Provide the (x, y) coordinate of the cell's center where the given text is located.  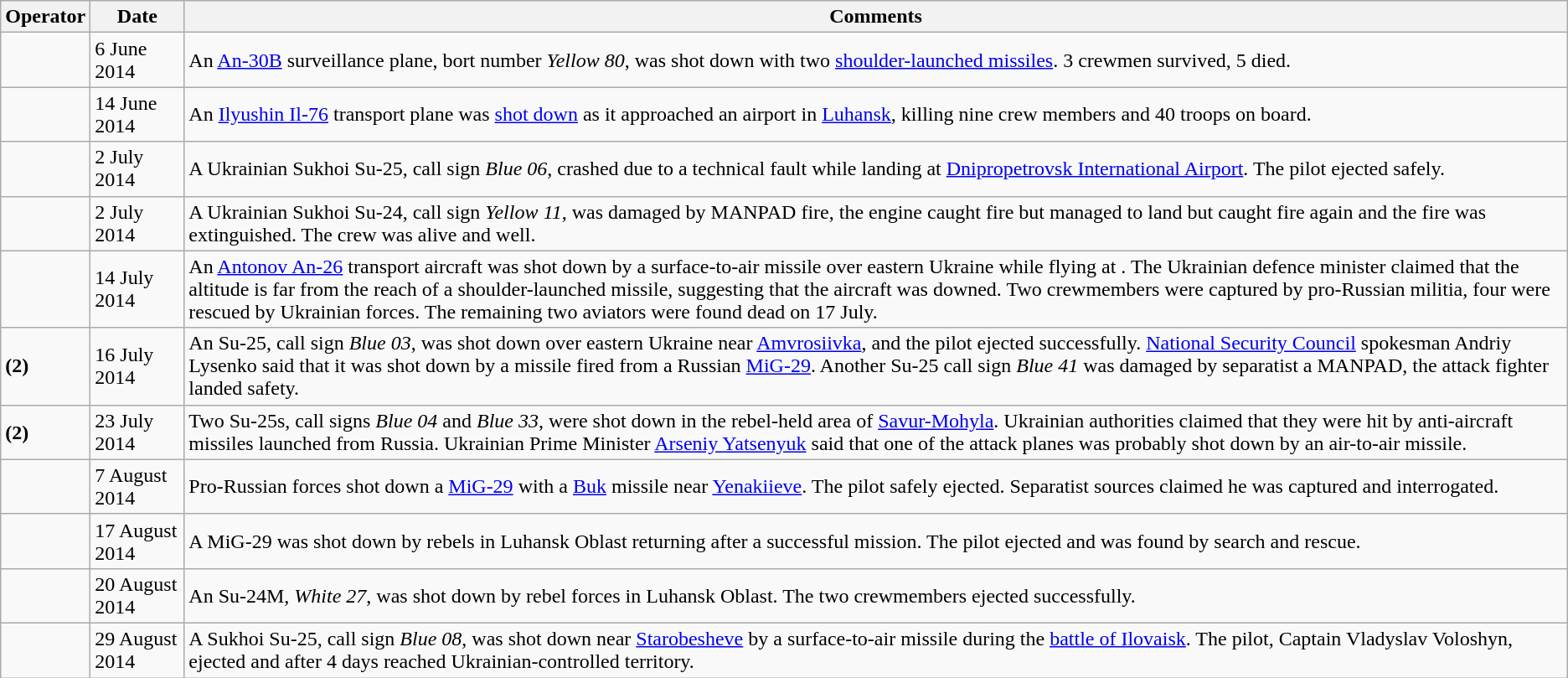
A MiG-29 was shot down by rebels in Luhansk Oblast returning after a successful mission. The pilot ejected and was found by search and rescue. (876, 541)
29 August 2014 (137, 650)
An An-30B surveillance plane, bort number Yellow 80, was shot down with two shoulder-launched missiles. 3 crewmen survived, 5 died. (876, 60)
17 August 2014 (137, 541)
16 July 2014 (137, 366)
23 July 2014 (137, 432)
Comments (876, 17)
20 August 2014 (137, 595)
14 June 2014 (137, 114)
An Su-24M, White 27, was shot down by rebel forces in Luhansk Oblast. The two crewmembers ejected successfully. (876, 595)
Date (137, 17)
Operator (45, 17)
7 August 2014 (137, 486)
14 July 2014 (137, 289)
An Ilyushin Il-76 transport plane was shot down as it approached an airport in Luhansk, killing nine crew members and 40 troops on board. (876, 114)
6 June 2014 (137, 60)
